For the text-containing cell, return its midpoint in [x, y] coordinate format. 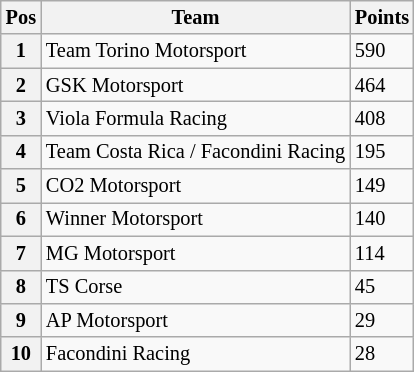
6 [21, 219]
464 [382, 85]
Team [196, 17]
2 [21, 85]
9 [21, 320]
195 [382, 152]
GSK Motorsport [196, 85]
Team Torino Motorsport [196, 51]
CO2 Motorsport [196, 186]
114 [382, 253]
10 [21, 354]
3 [21, 118]
Pos [21, 17]
149 [382, 186]
Viola Formula Racing [196, 118]
Points [382, 17]
Team Costa Rica / Facondini Racing [196, 152]
7 [21, 253]
8 [21, 287]
29 [382, 320]
45 [382, 287]
Winner Motorsport [196, 219]
AP Motorsport [196, 320]
4 [21, 152]
MG Motorsport [196, 253]
Facondini Racing [196, 354]
590 [382, 51]
408 [382, 118]
1 [21, 51]
140 [382, 219]
28 [382, 354]
TS Corse [196, 287]
5 [21, 186]
